Identify which cell holds the provided text, then report its (X, Y) central coordinate. 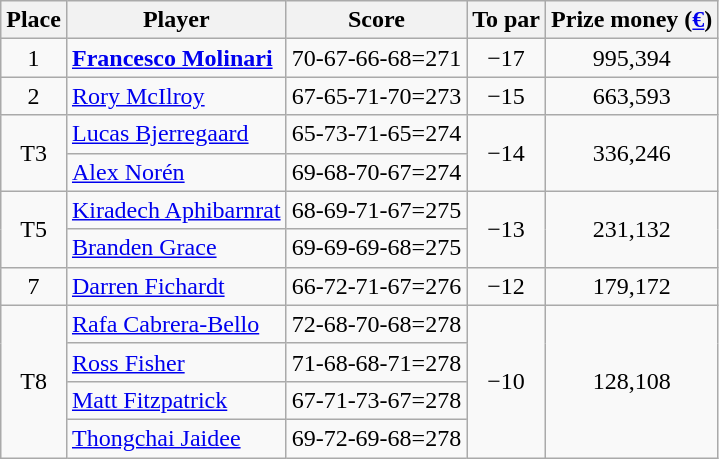
−10 (506, 381)
−17 (506, 58)
Score (376, 20)
−12 (506, 286)
65-73-71-65=274 (376, 134)
Lucas Bjerregaard (176, 134)
−14 (506, 153)
995,394 (632, 58)
−13 (506, 229)
179,172 (632, 286)
Alex Norén (176, 172)
Rory McIlroy (176, 96)
T5 (34, 229)
336,246 (632, 153)
Ross Fisher (176, 362)
2 (34, 96)
Branden Grace (176, 248)
68-69-71-67=275 (376, 210)
69-72-69-68=278 (376, 438)
Player (176, 20)
To par (506, 20)
663,593 (632, 96)
231,132 (632, 229)
T3 (34, 153)
Matt Fitzpatrick (176, 400)
70-67-66-68=271 (376, 58)
1 (34, 58)
−15 (506, 96)
69-69-69-68=275 (376, 248)
71-68-68-71=278 (376, 362)
T8 (34, 381)
Rafa Cabrera-Bello (176, 324)
7 (34, 286)
66-72-71-67=276 (376, 286)
Prize money (€) (632, 20)
Darren Fichardt (176, 286)
Kiradech Aphibarnrat (176, 210)
Thongchai Jaidee (176, 438)
Place (34, 20)
67-71-73-67=278 (376, 400)
72-68-70-68=278 (376, 324)
128,108 (632, 381)
67-65-71-70=273 (376, 96)
69-68-70-67=274 (376, 172)
Francesco Molinari (176, 58)
